Scan for the cell matching the given text and deliver its [x, y] coordinate at center. 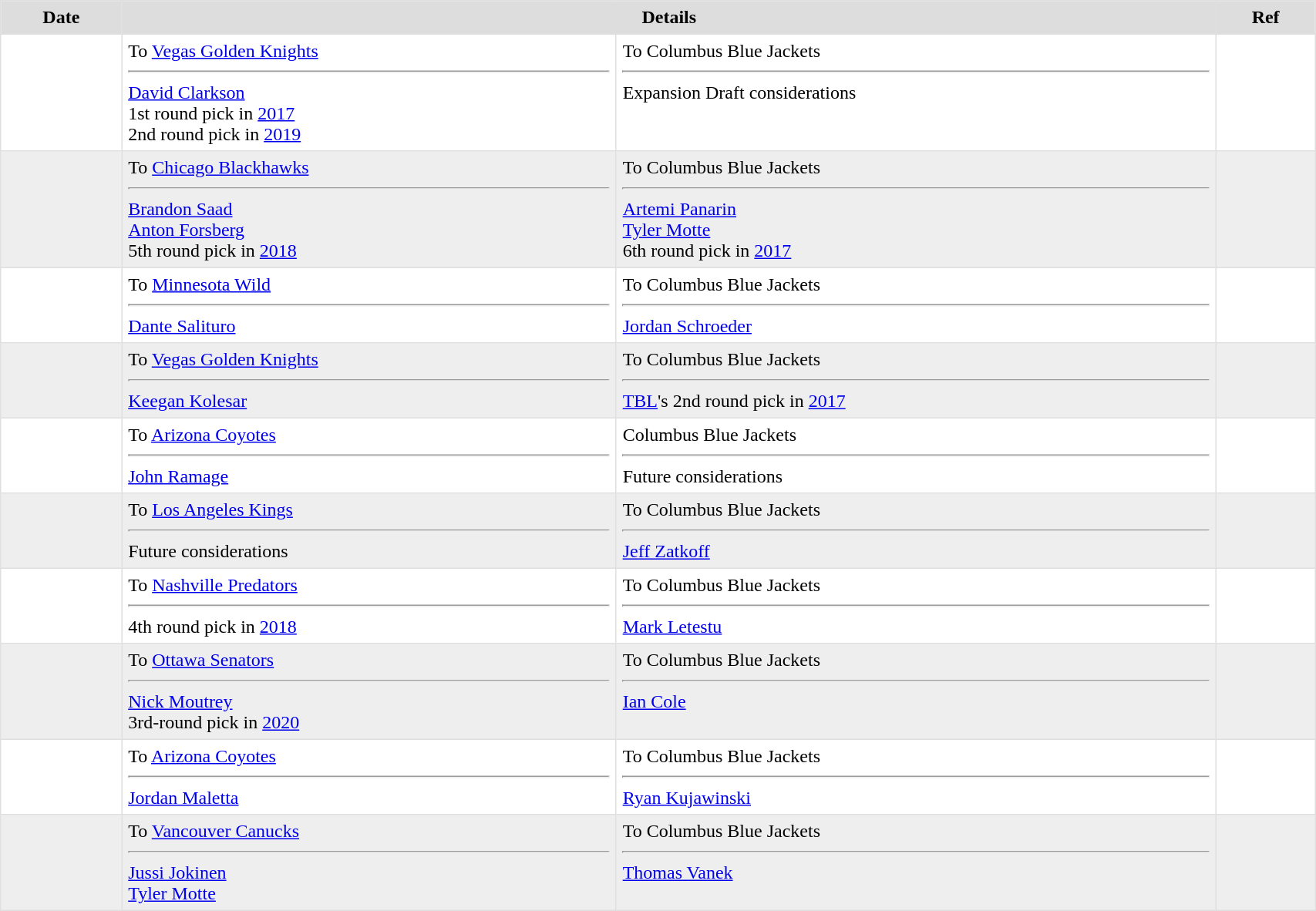
Details [669, 18]
To Columbus Blue JacketsJordan Schroeder [916, 305]
To Columbus Blue JacketsArtemi PanarinTyler Motte6th round pick in 2017 [916, 210]
To Columbus Blue JacketsJeff Zatkoff [916, 531]
To Chicago BlackhawksBrandon SaadAnton Forsberg5th round pick in 2018 [369, 210]
To Vancouver CanucksJussi JokinenTyler Motte [369, 862]
To Nashville Predators4th round pick in 2018 [369, 606]
To Vegas Golden KnightsDavid Clarkson1st round pick in 20172nd round pick in 2019 [369, 92]
To Arizona CoyotesJohn Ramage [369, 455]
Date [62, 18]
To Los Angeles KingsFuture considerations [369, 531]
To Ottawa SenatorsNick Moutrey3rd-round pick in 2020 [369, 691]
To Vegas Golden KnightsKeegan Kolesar [369, 381]
To Columbus Blue JacketsMark Letestu [916, 606]
To Columbus Blue JacketsTBL's 2nd round pick in 2017 [916, 381]
To Columbus Blue JacketsRyan Kujawinski [916, 777]
Columbus Blue JacketsFuture considerations [916, 455]
To Columbus Blue JacketsExpansion Draft considerations [916, 92]
Ref [1266, 18]
To Minnesota WildDante Salituro [369, 305]
To Columbus Blue JacketsThomas Vanek [916, 862]
To Arizona CoyotesJordan Maletta [369, 777]
To Columbus Blue JacketsIan Cole [916, 691]
